Capture the cell that displays the provided text and extract its (X, Y) central coordinate. 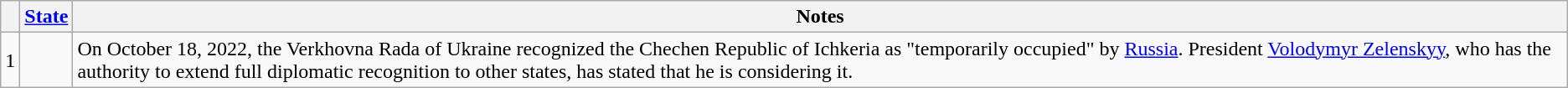
Notes (820, 17)
State (47, 17)
1 (10, 60)
